Identify which cell holds the provided text, then report its (x, y) central coordinate. 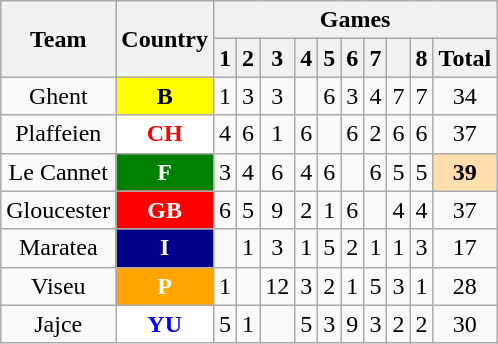
30 (465, 324)
12 (278, 286)
Country (165, 39)
Maratea (58, 248)
F (165, 172)
Jajce (58, 324)
I (165, 248)
Games (356, 20)
Le Cannet (58, 172)
Team (58, 39)
Gloucester (58, 210)
8 (422, 58)
CH (165, 134)
17 (465, 248)
34 (465, 96)
YU (165, 324)
39 (465, 172)
Total (465, 58)
Ghent (58, 96)
Viseu (58, 286)
28 (465, 286)
P (165, 286)
B (165, 96)
Plaffeien (58, 134)
GB (165, 210)
